Scan for the cell matching the given text and deliver its (x, y) coordinate at center. 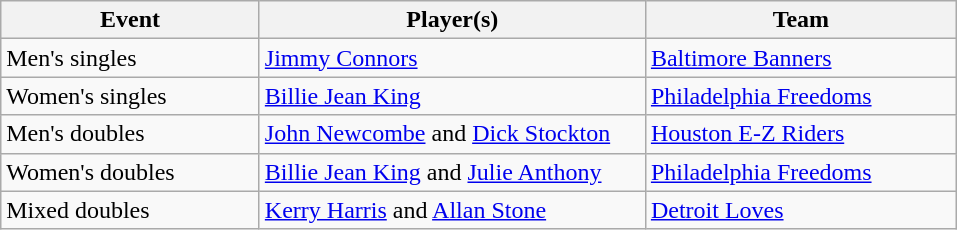
Women's singles (130, 96)
Baltimore Banners (800, 58)
Player(s) (452, 20)
Houston E-Z Riders (800, 134)
Billie Jean King and Julie Anthony (452, 172)
Event (130, 20)
Men's singles (130, 58)
Jimmy Connors (452, 58)
Team (800, 20)
Mixed doubles (130, 210)
John Newcombe and Dick Stockton (452, 134)
Billie Jean King (452, 96)
Kerry Harris and Allan Stone (452, 210)
Men's doubles (130, 134)
Women's doubles (130, 172)
Detroit Loves (800, 210)
